Locate the cell with the specified text and output its (x, y) center coordinate. 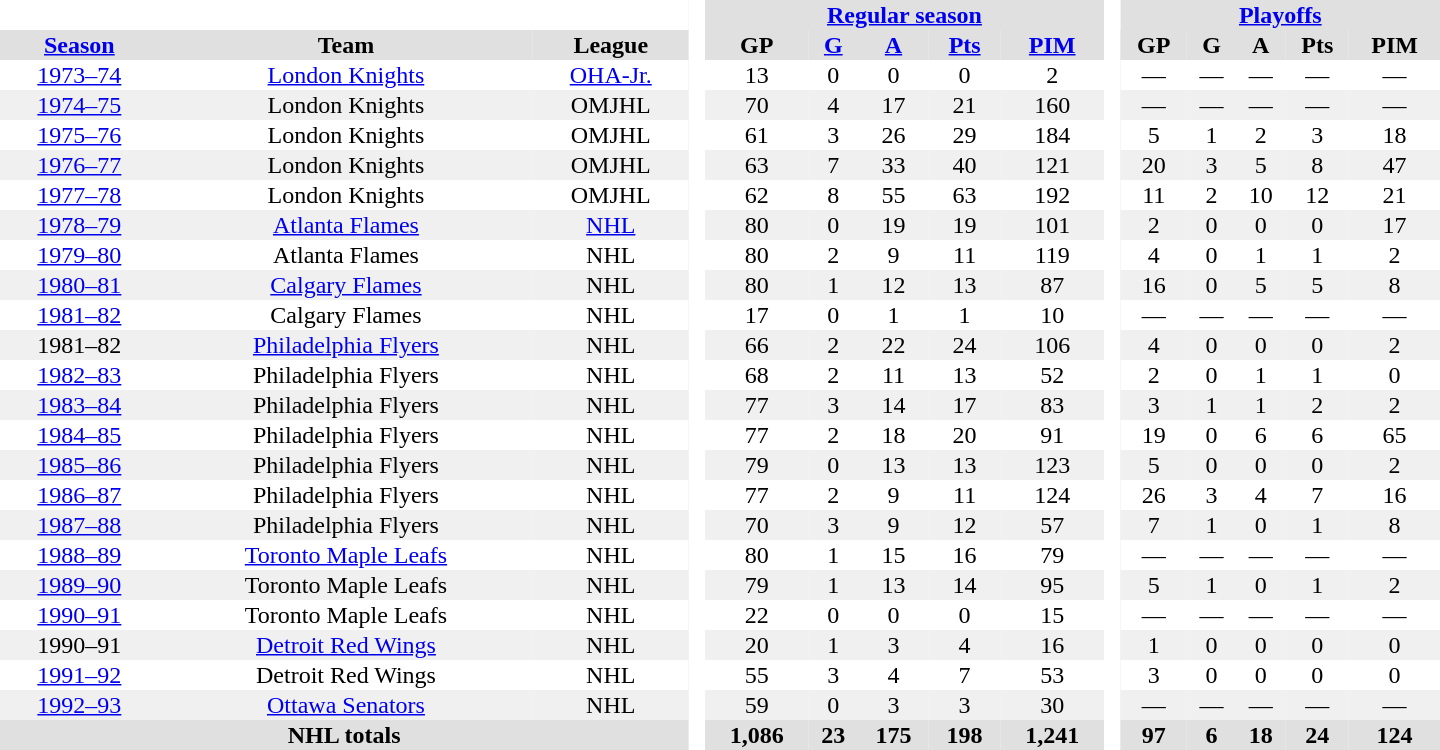
1991–92 (80, 675)
29 (964, 135)
30 (1052, 705)
1974–75 (80, 105)
1976–77 (80, 165)
119 (1052, 255)
1983–84 (80, 405)
97 (1154, 735)
160 (1052, 105)
1988–89 (80, 555)
1,241 (1052, 735)
198 (964, 735)
68 (757, 375)
59 (757, 705)
91 (1052, 435)
83 (1052, 405)
52 (1052, 375)
Ottawa Senators (346, 705)
106 (1052, 345)
1977–78 (80, 195)
1984–85 (80, 435)
1978–79 (80, 225)
62 (757, 195)
OHA-Jr. (610, 75)
53 (1052, 675)
192 (1052, 195)
87 (1052, 285)
23 (834, 735)
47 (1394, 165)
1975–76 (80, 135)
123 (1052, 465)
1979–80 (80, 255)
95 (1052, 585)
1985–86 (80, 465)
Regular season (904, 15)
1992–93 (80, 705)
33 (894, 165)
1,086 (757, 735)
1973–74 (80, 75)
NHL totals (344, 735)
1987–88 (80, 525)
1982–83 (80, 375)
65 (1394, 435)
1986–87 (80, 495)
66 (757, 345)
121 (1052, 165)
League (610, 45)
Playoffs (1280, 15)
61 (757, 135)
101 (1052, 225)
Team (346, 45)
1989–90 (80, 585)
40 (964, 165)
175 (894, 735)
Season (80, 45)
1980–81 (80, 285)
184 (1052, 135)
57 (1052, 525)
